Find where the given text appears and provide that cell's center as (x, y) coordinate. 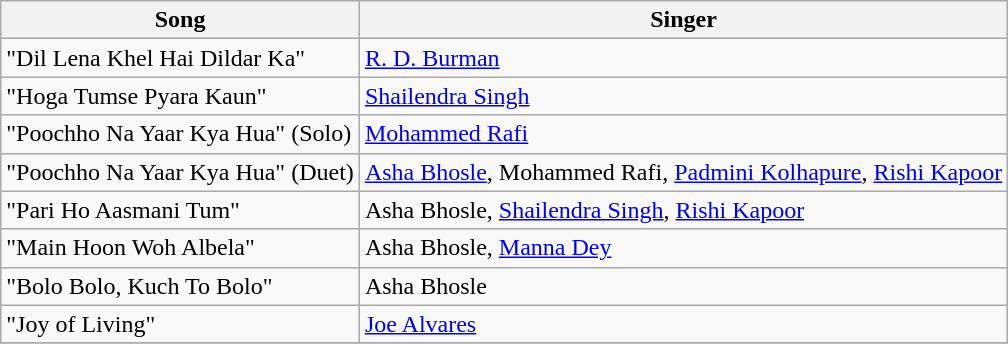
"Joy of Living" (180, 324)
"Hoga Tumse Pyara Kaun" (180, 96)
Asha Bhosle (683, 286)
Mohammed Rafi (683, 134)
Asha Bhosle, Mohammed Rafi, Padmini Kolhapure, Rishi Kapoor (683, 172)
Song (180, 20)
Asha Bhosle, Shailendra Singh, Rishi Kapoor (683, 210)
Asha Bhosle, Manna Dey (683, 248)
"Pari Ho Aasmani Tum" (180, 210)
Joe Alvares (683, 324)
"Main Hoon Woh Albela" (180, 248)
"Poochho Na Yaar Kya Hua" (Duet) (180, 172)
"Bolo Bolo, Kuch To Bolo" (180, 286)
R. D. Burman (683, 58)
Shailendra Singh (683, 96)
"Poochho Na Yaar Kya Hua" (Solo) (180, 134)
"Dil Lena Khel Hai Dildar Ka" (180, 58)
Singer (683, 20)
